Extract the (X, Y) coordinate from the center of the cell holding the provided text.  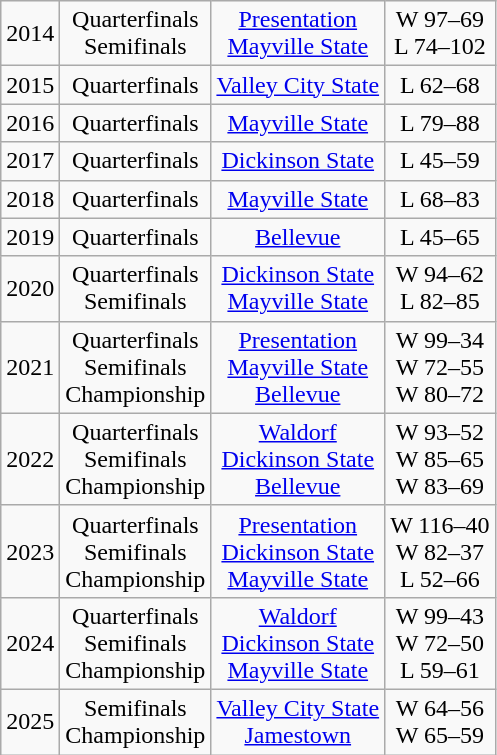
L 62–68 (440, 85)
2019 (30, 237)
Bellevue (298, 237)
L 45–65 (440, 237)
W 97–69L 74–102 (440, 34)
SemifinalsChampionship (136, 722)
L 45–59 (440, 161)
2020 (30, 288)
PresentationMayville State (298, 34)
2024 (30, 643)
Dickinson State (298, 161)
L 79–88 (440, 123)
2015 (30, 85)
W 94–62L 82–85 (440, 288)
W 99–34W 72–55W 80–72 (440, 367)
2018 (30, 199)
Valley City State (298, 85)
L 68–83 (440, 199)
2016 (30, 123)
Dickinson StateMayville State (298, 288)
PresentationMayville StateBellevue (298, 367)
W 93–52W 85–65W 83–69 (440, 459)
2022 (30, 459)
WaldorfDickinson StateMayville State (298, 643)
W 99–43W 72–50L 59–61 (440, 643)
WaldorfDickinson StateBellevue (298, 459)
2025 (30, 722)
W 64–56W 65–59 (440, 722)
Valley City StateJamestown (298, 722)
W 116–40W 82–37L 52–66 (440, 551)
PresentationDickinson StateMayville State (298, 551)
2017 (30, 161)
2021 (30, 367)
2014 (30, 34)
2023 (30, 551)
